Return the (x, y) coordinate for the center point of the cell that contains the specified text.  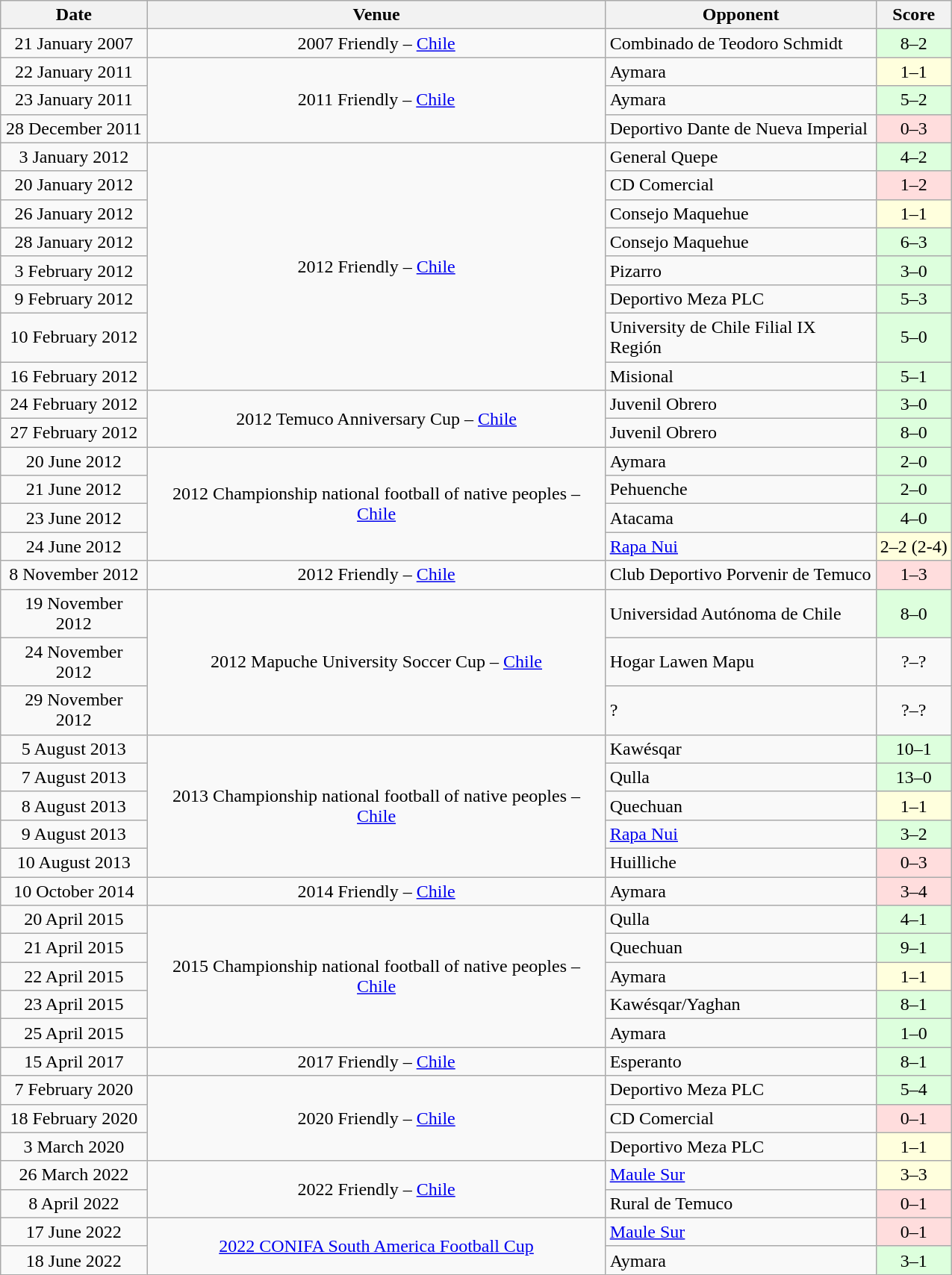
18 June 2022 (74, 1260)
3–2 (914, 834)
24 November 2012 (74, 661)
3 January 2012 (74, 157)
3 March 2020 (74, 1147)
10 October 2014 (74, 891)
3 February 2012 (74, 270)
2022 CONIFA South America Football Cup (376, 1246)
9 February 2012 (74, 299)
18 February 2020 (74, 1118)
8–2 (914, 43)
Date (74, 15)
21 April 2015 (74, 948)
Combinado de Teodoro Schmidt (741, 43)
16 February 2012 (74, 375)
5–3 (914, 299)
General Quepe (741, 157)
2015 Championship national football of native peoples – Chile (376, 976)
4–2 (914, 157)
28 January 2012 (74, 242)
10 February 2012 (74, 337)
Pehuenche (741, 490)
Pizarro (741, 270)
Misional (741, 375)
2–2 (2-4) (914, 546)
24 June 2012 (74, 546)
27 February 2012 (74, 433)
Deportivo Dante de Nueva Imperial (741, 128)
Universidad Autónoma de Chile (741, 614)
22 April 2015 (74, 976)
Hogar Lawen Mapu (741, 661)
3–3 (914, 1175)
10–1 (914, 749)
Club Deportivo Porvenir de Temuco (741, 575)
26 March 2022 (74, 1175)
9–1 (914, 948)
? (741, 711)
Huilliche (741, 862)
Venue (376, 15)
Esperanto (741, 1062)
Kawésqar (741, 749)
4–1 (914, 920)
15 April 2017 (74, 1062)
Score (914, 15)
8 November 2012 (74, 575)
13–0 (914, 777)
10 August 2013 (74, 862)
2012 Championship national football of native peoples – Chile (376, 504)
Rural de Temuco (741, 1203)
19 November 2012 (74, 614)
3–1 (914, 1260)
20 June 2012 (74, 461)
25 April 2015 (74, 1033)
5 August 2013 (74, 749)
20 April 2015 (74, 920)
1–3 (914, 575)
23 January 2011 (74, 100)
6–3 (914, 242)
5–0 (914, 337)
5–2 (914, 100)
Opponent (741, 15)
5–4 (914, 1090)
24 February 2012 (74, 405)
2022 Friendly – Chile (376, 1189)
28 December 2011 (74, 128)
17 June 2022 (74, 1232)
5–1 (914, 375)
22 January 2011 (74, 72)
7 February 2020 (74, 1090)
23 April 2015 (74, 1005)
2014 Friendly – Chile (376, 891)
2013 Championship national football of native peoples – Chile (376, 805)
8 August 2013 (74, 805)
2017 Friendly – Chile (376, 1062)
26 January 2012 (74, 213)
1–0 (914, 1033)
2012 Temuco Anniversary Cup – Chile (376, 419)
29 November 2012 (74, 711)
20 January 2012 (74, 185)
Kawésqar/Yaghan (741, 1005)
2007 Friendly – Chile (376, 43)
7 August 2013 (74, 777)
4–0 (914, 518)
21 January 2007 (74, 43)
University de Chile Filial IX Región (741, 337)
2020 Friendly – Chile (376, 1118)
2011 Friendly – Chile (376, 100)
3–4 (914, 891)
8 April 2022 (74, 1203)
2012 Mapuche University Soccer Cup – Chile (376, 661)
21 June 2012 (74, 490)
1–2 (914, 185)
23 June 2012 (74, 518)
Atacama (741, 518)
9 August 2013 (74, 834)
